Identify which cell holds the provided text, then report its (x, y) central coordinate. 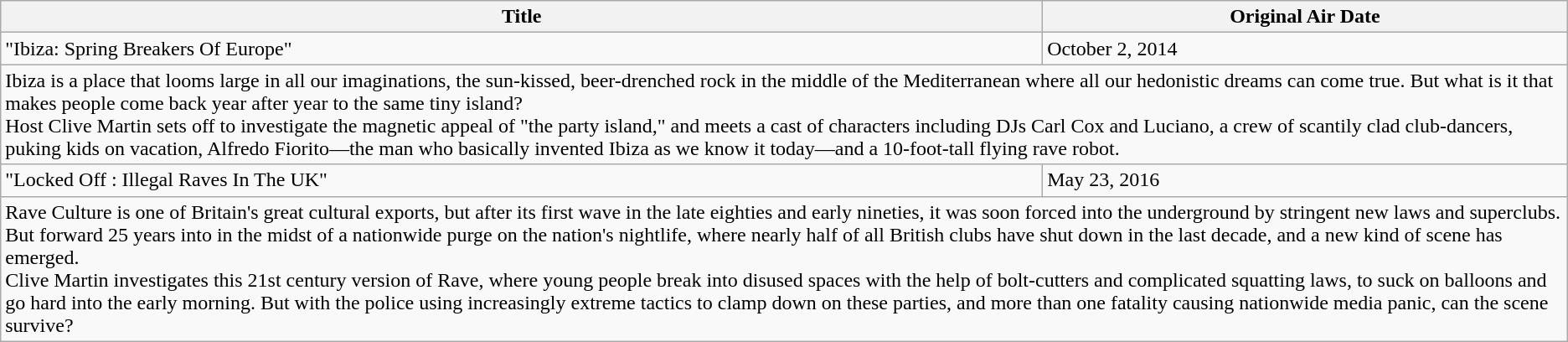
Title (522, 17)
"Locked Off : Illegal Raves In The UK" (522, 180)
Original Air Date (1305, 17)
May 23, 2016 (1305, 180)
October 2, 2014 (1305, 49)
"Ibiza: Spring Breakers Of Europe" (522, 49)
